Extract the (X, Y) coordinate from the center of the cell holding the provided text.  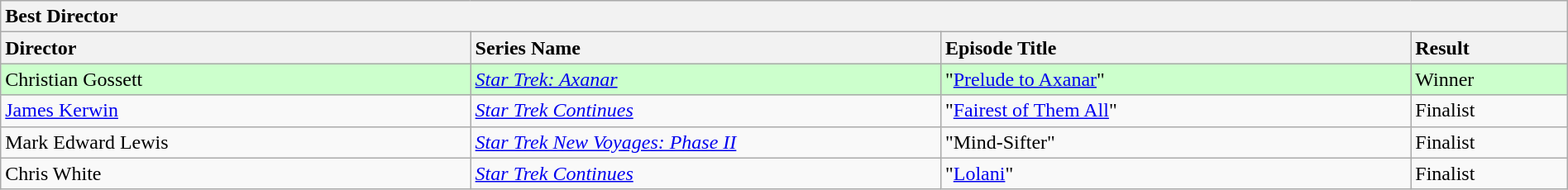
Series Name (705, 48)
Winner (1489, 79)
"Fairest of Them All" (1175, 111)
Result (1489, 48)
Best Director (784, 17)
James Kerwin (236, 111)
Christian Gossett (236, 79)
"Mind-Sifter" (1175, 142)
"Prelude to Axanar" (1175, 79)
Mark Edward Lewis (236, 142)
Director (236, 48)
"Lolani" (1175, 173)
Star Trek New Voyages: Phase II (705, 142)
Chris White (236, 173)
Episode Title (1175, 48)
Star Trek: Axanar (705, 79)
